Capture the cell that displays the provided text and extract its [X, Y] central coordinate. 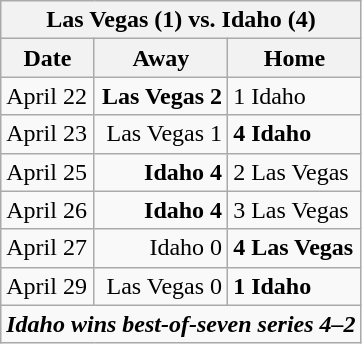
April 27 [48, 248]
April 26 [48, 210]
April 22 [48, 96]
Las Vegas 2 [160, 96]
4 Las Vegas [295, 248]
April 29 [48, 286]
Date [48, 58]
Home [295, 58]
3 Las Vegas [295, 210]
Las Vegas 0 [160, 286]
Las Vegas 1 [160, 134]
2 Las Vegas [295, 172]
Idaho 0 [160, 248]
April 25 [48, 172]
April 23 [48, 134]
Las Vegas (1) vs. Idaho (4) [181, 20]
Idaho wins best-of-seven series 4–2 [181, 324]
4 Idaho [295, 134]
Away [160, 58]
